Scan for the cell matching the given text and deliver its (x, y) coordinate at center. 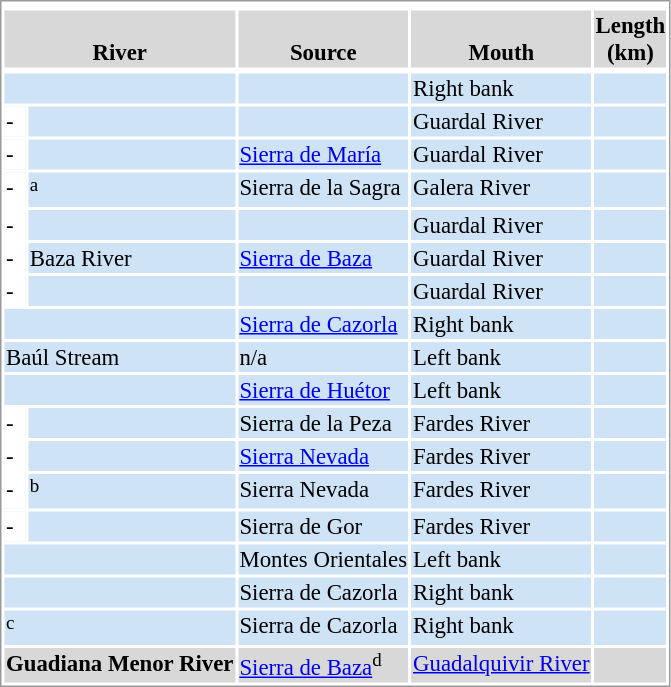
Guadiana Menor River (119, 666)
Source (324, 38)
Sierra de Baza (324, 258)
a (132, 190)
Sierra de la Peza (324, 423)
Baza River (132, 258)
Mouth (502, 38)
Sierra de la Sagra (324, 190)
n/a (324, 357)
b (132, 492)
River (119, 38)
Montes Orientales (324, 560)
Sierra de María (324, 155)
Guadalquivir River (502, 666)
Sierra de Huétor (324, 390)
Sierra de Bazad (324, 666)
c (119, 628)
Galera River (502, 190)
Baúl Stream (119, 357)
Sierra de Gor (324, 527)
Length(km) (630, 38)
